Scan for the cell matching the given text and deliver its (x, y) coordinate at center. 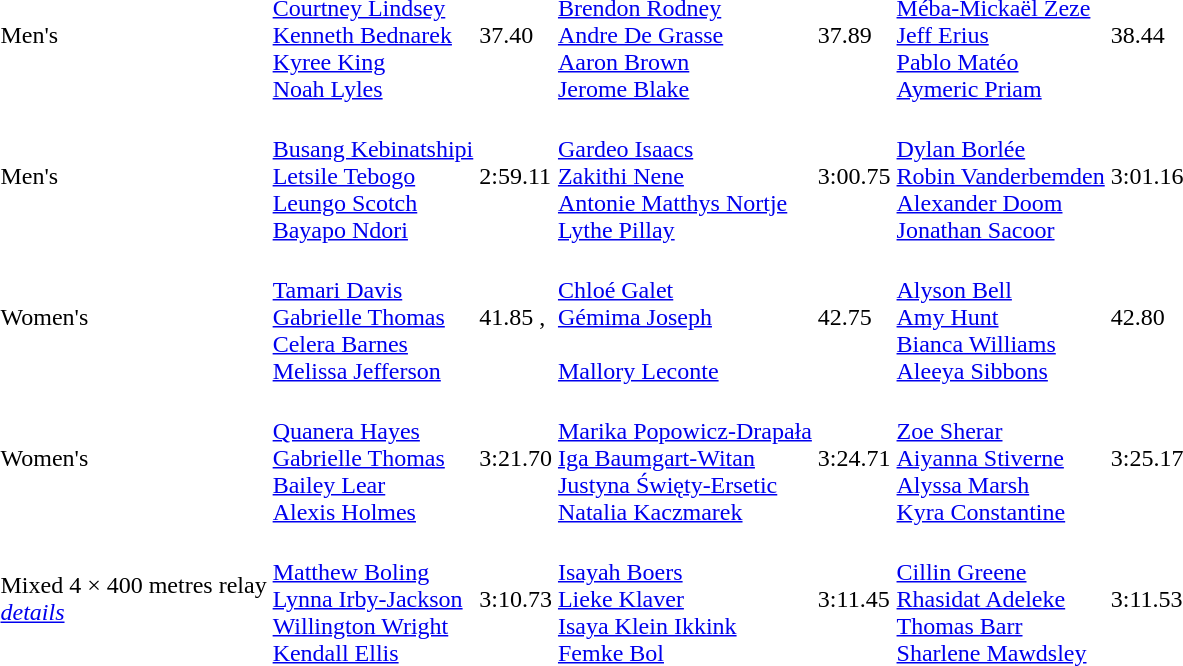
Tamari DavisGabrielle ThomasCelera BarnesMelissa Jefferson (373, 317)
Busang KebinatshipiLetsile TebogoLeungo ScotchBayapo Ndori (373, 176)
Dylan BorléeRobin VanderbemdenAlexander DoomJonathan Sacoor (1000, 176)
Gardeo IsaacsZakithi NeneAntonie Matthys NortjeLythe Pillay (684, 176)
Chloé GaletGémima JosephMallory Leconte (684, 317)
41.85 , (516, 317)
Marika Popowicz-DrapałaIga Baumgart-WitanJustyna Święty-ErseticNatalia Kaczmarek (684, 458)
2:59.11 (516, 176)
Quanera HayesGabrielle ThomasBailey LearAlexis Holmes (373, 458)
3:00.75 (854, 176)
3:24.71 (854, 458)
Zoe SherarAiyanna StiverneAlyssa MarshKyra Constantine (1000, 458)
Alyson BellAmy HuntBianca WilliamsAleeya Sibbons (1000, 317)
42.75 (854, 317)
3:21.70 (516, 458)
